Extract the [X, Y] coordinate from the center of the cell holding the provided text.  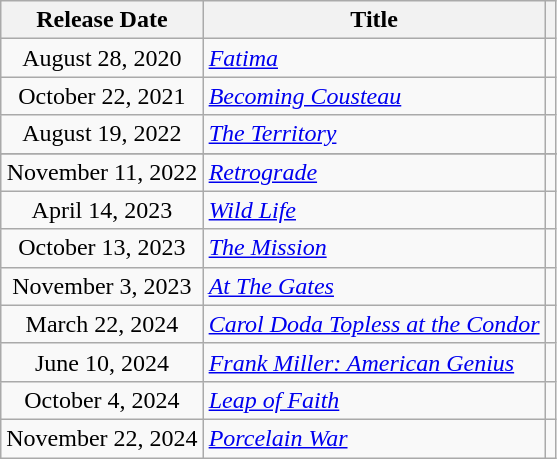
April 14, 2023 [102, 210]
At The Gates [374, 286]
November 3, 2023 [102, 286]
The Territory [374, 134]
November 22, 2024 [102, 438]
Wild Life [374, 210]
Title [374, 20]
August 19, 2022 [102, 134]
October 22, 2021 [102, 96]
Frank Miller: American Genius [374, 362]
March 22, 2024 [102, 324]
Retrograde [374, 172]
June 10, 2024 [102, 362]
August 28, 2020 [102, 58]
October 13, 2023 [102, 248]
Fatima [374, 58]
Becoming Cousteau [374, 96]
Carol Doda Topless at the Condor [374, 324]
The Mission [374, 248]
November 11, 2022 [102, 172]
Porcelain War [374, 438]
October 4, 2024 [102, 400]
Release Date [102, 20]
Leap of Faith [374, 400]
